Identify which cell holds the provided text, then report its (x, y) central coordinate. 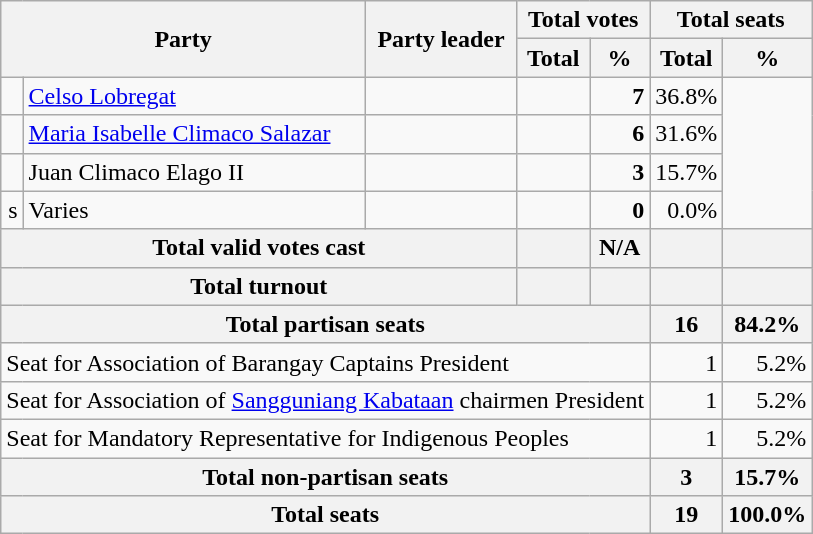
Party (184, 39)
Seat for Mandatory Representative for Indigenous Peoples (326, 438)
Maria Isabelle Climaco Salazar (194, 134)
19 (686, 515)
84.2% (768, 324)
Total non-partisan seats (326, 477)
0.0% (686, 210)
7 (620, 96)
Total partisan seats (326, 324)
Seat for Association of Barangay Captains President (326, 362)
16 (686, 324)
0 (620, 210)
36.8% (686, 96)
s (12, 210)
Party leader (440, 39)
100.0% (768, 515)
Varies (194, 210)
Seat for Association of Sangguniang Kabataan chairmen President (326, 400)
6 (620, 134)
Total votes (584, 20)
Total valid votes cast (259, 248)
31.6% (686, 134)
Total turnout (259, 286)
Juan Climaco Elago II (194, 172)
N/A (620, 248)
Celso Lobregat (194, 96)
